Detect which cell encompasses the target text, then output its (x, y) center coordinate. 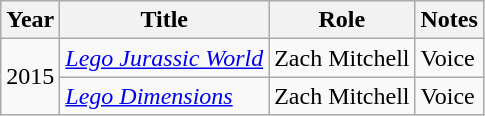
Role (342, 20)
Lego Jurassic World (164, 58)
Lego Dimensions (164, 96)
Title (164, 20)
Year (30, 20)
Notes (449, 20)
2015 (30, 77)
